Find where the given text appears and provide that cell's center as [x, y] coordinate. 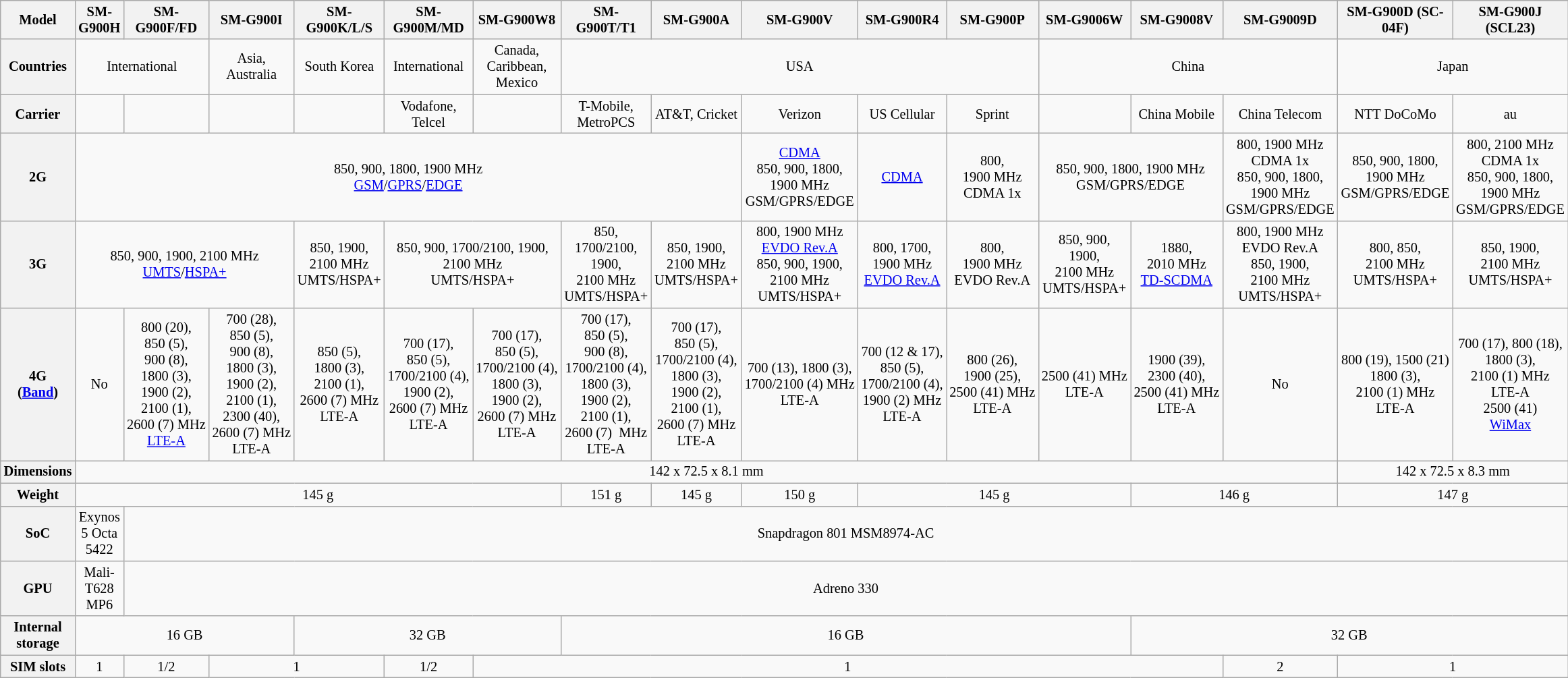
SM-G900J (SCL23) [1510, 20]
Dimensions [38, 472]
800 (20), 850 (5), 900 (8), 1800 (3), 1900 (2), 2100 (1), 2600 (7) MHzLTE-A [166, 385]
T-Mobile, MetroPCS [606, 114]
700 (17), 850 (5), 1700/2100 (4), 1800 (3), 1900 (2), 2100 (1), 2600 (7) MHzLTE-A [696, 385]
Weight [38, 495]
850, 900, 1700/2100, 1900, 2100 MHzUMTS/HSPA+ [473, 264]
800, 1900 MHzEVDO Rev.A850, 1900, 2100 MHzUMTS/HSPA+ [1281, 264]
850, 1700/2100, 1900, 2100 MHzUMTS/HSPA+ [606, 264]
AT&T, Cricket [696, 114]
SM-G9006W [1085, 20]
US Cellular [903, 114]
SM-G900W8 [517, 20]
Adreno 330 [845, 588]
150 g [800, 495]
700 (17), 850 (5), 1700/2100 (4), 1800 (3), 1900 (2), 2600 (7) MHzLTE-A [517, 385]
Exynos 5 Octa 5422 [99, 534]
SM-G900F/FD [166, 20]
au [1510, 114]
SM-G900D (SC-04F) [1395, 20]
1880, 2010 MHzTD-SCDMA [1177, 264]
NTT DoCoMo [1395, 114]
SIM slots [38, 667]
1900 (39), 2300 (40), 2500 (41) MHzLTE-A [1177, 385]
SM-G900K/L/S [339, 20]
Sprint [992, 114]
800, 1700, 1900 MHzEVDO Rev.A [903, 264]
SM-G9009D [1281, 20]
Asia, Australia [252, 67]
800, 2100 MHzCDMA 1x850, 900, 1800, 1900 MHzGSM/GPRS/EDGE [1510, 177]
SM-G900A [696, 20]
2G [38, 177]
Carrier [38, 114]
CDMA850, 900, 1800, 1900 MHzGSM/GPRS/EDGE [800, 177]
800, 1900 MHzCDMA 1x [992, 177]
Mali-T628 MP6 [99, 588]
Model [38, 20]
147 g [1453, 495]
China Telecom [1281, 114]
SM-G900T/T1 [606, 20]
800, 1900 MHzCDMA 1x850, 900, 1800, 1900 MHzGSM/GPRS/EDGE [1281, 177]
Internal storage [38, 635]
151 g [606, 495]
800, 1900 MHzEVDO Rev.A850, 900, 1900, 2100 MHzUMTS/HSPA+ [800, 264]
700 (13), 1800 (3), 1700/2100 (4) MHzLTE-A [800, 385]
700 (28), 850 (5), 900 (8), 1800 (3), 1900 (2), 2100 (1), 2300 (40), 2600 (7) MHzLTE-A [252, 385]
2 [1281, 667]
142 x 72.5 x 8.1 mm [706, 472]
South Korea [339, 67]
700 (17), 850 (5), 900 (8), 1700/2100 (4), 1800 (3), 1900 (2), 2100 (1), 2600 (7) MHzLTE-A [606, 385]
700 (17), 850 (5), 1700/2100 (4), 1900 (2), 2600 (7) MHzLTE-A [429, 385]
SM-G900P [992, 20]
Vodafone, Telcel [429, 114]
4G(Band) [38, 385]
700 (17), 800 (18), 1800 (3), 2100 (1) MHzLTE-A2500 (41)WiMax [1510, 385]
Countries [38, 67]
850 (5), 1800 (3), 2100 (1), 2600 (7) MHzLTE-A [339, 385]
SoC [38, 534]
SM-G9008V [1177, 20]
GPU [38, 588]
SM-G900R4 [903, 20]
800 (19), 1500 (21) 1800 (3), 2100 (1) MHzLTE-A [1395, 385]
Canada, Caribbean, Mexico [517, 67]
Snapdragon 801 MSM8974-AC [845, 534]
2500 (41) MHzLTE-A [1085, 385]
800, 1900 MHzEVDO Rev.A [992, 264]
CDMA [903, 177]
Japan [1453, 67]
3G [38, 264]
Verizon [800, 114]
SM-G900H [99, 20]
SM-G900M/MD [429, 20]
700 (12 & 17), 850 (5), 1700/2100 (4), 1900 (2) MHzLTE-A [903, 385]
142 x 72.5 x 8.3 mm [1453, 472]
146 g [1235, 495]
USA [800, 67]
China [1188, 67]
SM-G900I [252, 20]
800 (26), 1900 (25), 2500 (41) MHzLTE-A [992, 385]
800, 850, 2100 MHzUMTS/HSPA+ [1395, 264]
China Mobile [1177, 114]
SM-G900V [800, 20]
